Provide the (x, y) coordinate of the cell's center where the given text is located.  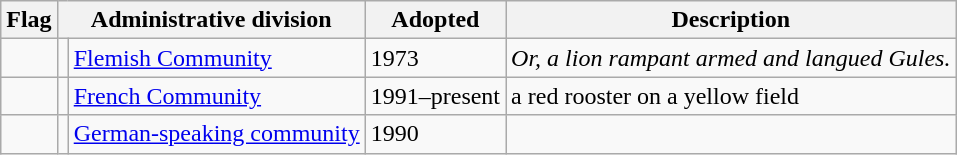
French Community (216, 96)
Flemish Community (216, 58)
1990 (435, 134)
a red rooster on a yellow field (731, 96)
Or, a lion rampant armed and langued Gules. (731, 58)
1991–present (435, 96)
1973 (435, 58)
Description (731, 20)
German-speaking community (216, 134)
Adopted (435, 20)
Flag (29, 20)
Administrative division (211, 20)
